Pinpoint the cell where the given text exists, returning its [x, y] midpoint coordinate. 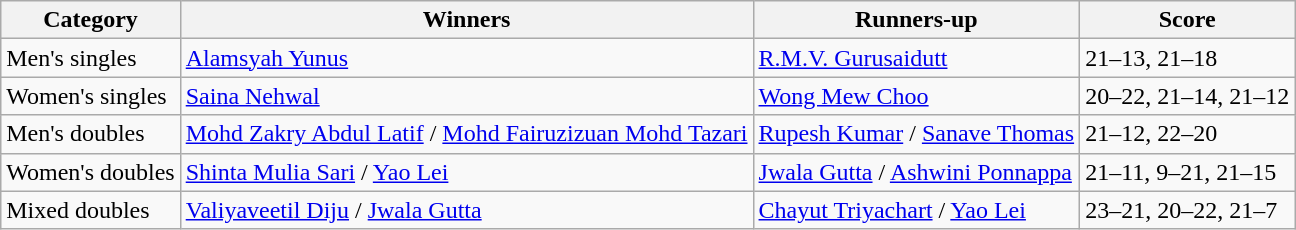
23–21, 20–22, 21–7 [1188, 210]
Runners-up [916, 20]
20–22, 21–14, 21–12 [1188, 96]
Wong Mew Choo [916, 96]
R.M.V. Gurusaidutt [916, 58]
Men's singles [90, 58]
Mixed doubles [90, 210]
Alamsyah Yunus [466, 58]
Score [1188, 20]
Mohd Zakry Abdul Latif / Mohd Fairuzizuan Mohd Tazari [466, 134]
21–13, 21–18 [1188, 58]
Women's singles [90, 96]
Women's doubles [90, 172]
Chayut Triyachart / Yao Lei [916, 210]
Jwala Gutta / Ashwini Ponnappa [916, 172]
Winners [466, 20]
Saina Nehwal [466, 96]
Men's doubles [90, 134]
21–11, 9–21, 21–15 [1188, 172]
21–12, 22–20 [1188, 134]
Shinta Mulia Sari / Yao Lei [466, 172]
Category [90, 20]
Rupesh Kumar / Sanave Thomas [916, 134]
Valiyaveetil Diju / Jwala Gutta [466, 210]
